Capture the cell that displays the provided text and extract its (X, Y) central coordinate. 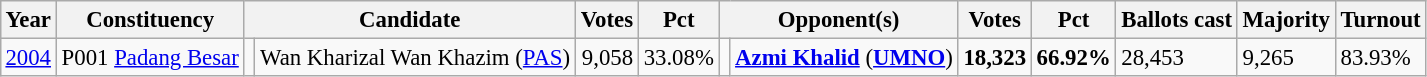
18,323 (994, 57)
Turnout (1380, 20)
83.93% (1380, 57)
33.08% (678, 57)
Opponent(s) (838, 20)
9,265 (1286, 57)
Azmi Khalid (UMNO) (844, 57)
28,453 (1176, 57)
Constituency (150, 20)
Majority (1286, 20)
Year (28, 20)
P001 Padang Besar (150, 57)
Wan Kharizal Wan Khazim (PAS) (416, 57)
2004 (28, 57)
9,058 (606, 57)
Ballots cast (1176, 20)
66.92% (1074, 57)
Candidate (410, 20)
